Detect which cell encompasses the target text, then output its [X, Y] center coordinate. 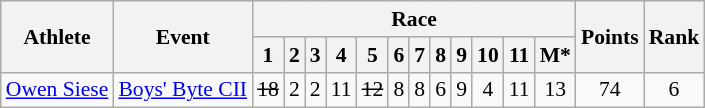
Event [182, 36]
Owen Siese [58, 90]
Athlete [58, 36]
Rank [674, 36]
13 [556, 90]
3 [316, 55]
M* [556, 55]
7 [420, 55]
12 [373, 90]
Boys' Byte CII [182, 90]
5 [373, 55]
Race [414, 19]
Points [610, 36]
18 [268, 90]
10 [488, 55]
1 [268, 55]
74 [610, 90]
